For the text-containing cell, return its midpoint in (x, y) coordinate format. 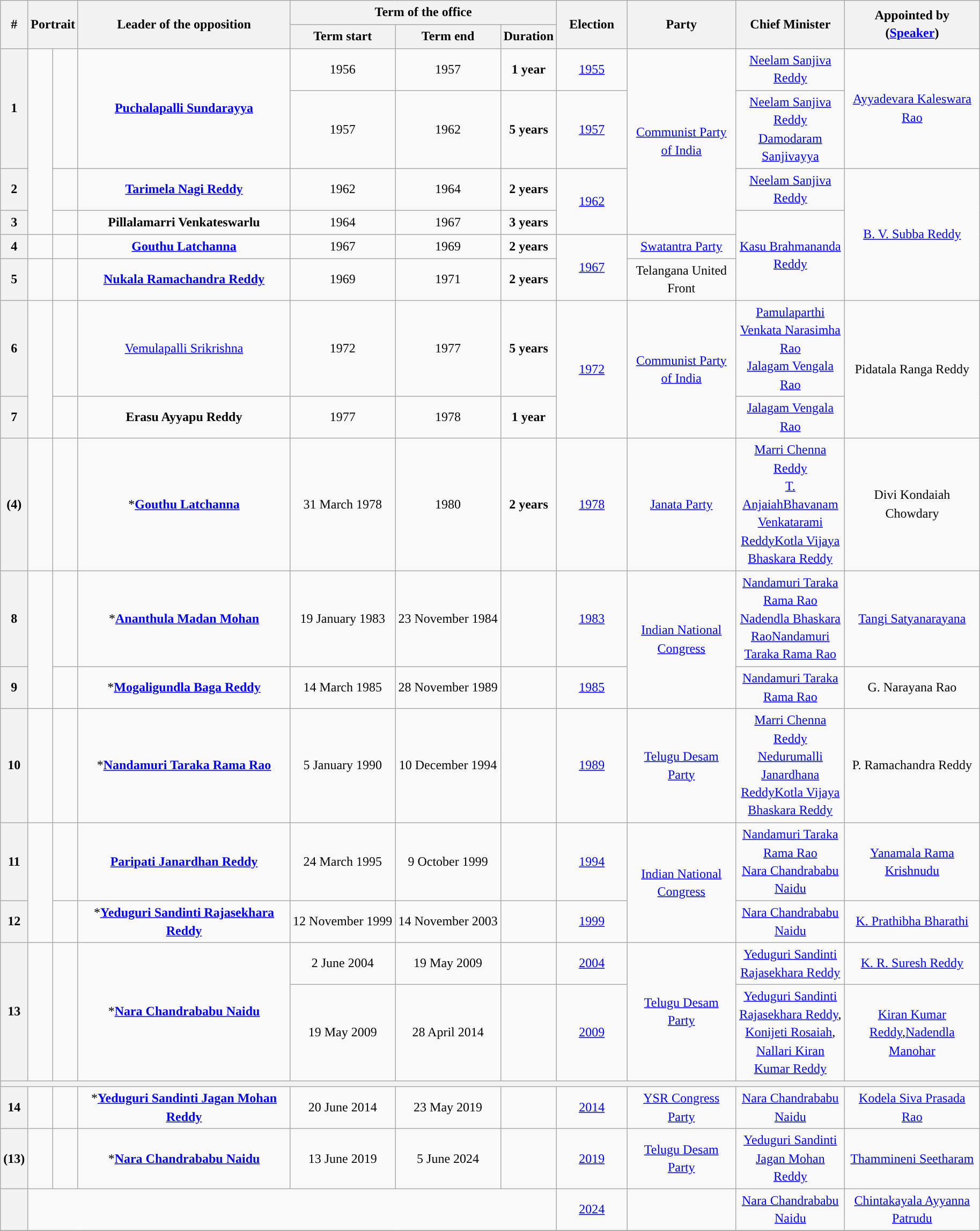
Kodela Siva Prasada Rao (912, 1108)
Janata Party (681, 504)
Marri Chenna ReddyNedurumalli Janardhana ReddyKotla Vijaya Bhaskara Reddy (791, 766)
2024 (592, 1210)
10 December 1994 (448, 766)
3 (14, 222)
Divi Kondaiah Chowdary (912, 504)
Chintakayala Ayyanna Patrudu (912, 1210)
Nandamuri Taraka Rama RaoNara Chandrababu Naidu (791, 862)
Term end (448, 36)
Yeduguri Sandinti Jagan Mohan Reddy (791, 1159)
1999 (592, 922)
5 January 1990 (343, 766)
3 years (528, 222)
P. Ramachandra Reddy (912, 766)
(13) (14, 1159)
1989 (592, 766)
24 March 1995 (343, 862)
Duration (528, 36)
5 June 2024 (448, 1159)
Pillalamarri Venkateswarlu (183, 222)
K. Prathibha Bharathi (912, 922)
Tangi Satyanarayana (912, 619)
1985 (592, 688)
2004 (592, 963)
Swatantra Party (681, 247)
2 June 2004 (343, 963)
Pamulaparthi Venkata Narasimha RaoJalagam Vengala Rao (791, 349)
8 (14, 619)
*Yeduguri Sandinti Rajasekhara Reddy (183, 922)
2009 (592, 1033)
9 (14, 688)
Thammineni Seetharam (912, 1159)
28 November 1989 (448, 688)
B. V. Subba Reddy (912, 234)
Nandamuri Taraka Rama RaoNadendla Bhaskara RaoNandamuri Taraka Rama Rao (791, 619)
14 (14, 1108)
1955 (592, 69)
23 May 2019 (448, 1108)
# (14, 25)
YSR Congress Party (681, 1108)
Marri Chenna ReddyT. AnjaiahBhavanam Venkatarami ReddyKotla Vijaya Bhaskara Reddy (791, 504)
Appointed by(Speaker) (912, 25)
2019 (592, 1159)
Leader of the opposition (183, 25)
6 (14, 349)
*Yeduguri Sandinti Jagan Mohan Reddy (183, 1108)
Tarimela Nagi Reddy (183, 189)
Portrait (53, 25)
Paripati Janardhan Reddy (183, 862)
1 (14, 108)
7 (14, 417)
11 (14, 862)
Election (592, 25)
1980 (448, 504)
19 January 1983 (343, 619)
Term start (343, 36)
(4) (14, 504)
*Nandamuri Taraka Rama Rao (183, 766)
1994 (592, 862)
14 November 2003 (448, 922)
28 April 2014 (448, 1033)
Pidatala Ranga Reddy (912, 369)
1983 (592, 619)
10 (14, 766)
4 (14, 247)
Jalagam Vengala Rao (791, 417)
G. Narayana Rao (912, 688)
*Ananthula Madan Mohan (183, 619)
*Gouthu Latchanna (183, 504)
31 March 1978 (343, 504)
5 (14, 279)
13 June 2019 (343, 1159)
Kasu Brahmananda Reddy (791, 255)
Kiran Kumar Reddy,Nadendla Manohar (912, 1033)
Nandamuri Taraka Rama Rao (791, 688)
Yanamala Rama Krishnudu (912, 862)
Ayyadevara Kaleswara Rao (912, 108)
Yeduguri Sandinti Rajasekhara Reddy (791, 963)
2014 (592, 1108)
12 November 1999 (343, 922)
Telangana United Front (681, 279)
14 March 1985 (343, 688)
23 November 1984 (448, 619)
13 (14, 1012)
Gouthu Latchanna (183, 247)
Term of the office (424, 13)
Yeduguri Sandinti Rajasekhara Reddy, Konijeti Rosaiah, Nallari Kiran Kumar Reddy (791, 1033)
12 (14, 922)
1956 (343, 69)
Nukala Ramachandra Reddy (183, 279)
1971 (448, 279)
Vemulapalli Srikrishna (183, 349)
Neelam Sanjiva ReddyDamodaram Sanjivayya (791, 129)
Erasu Ayyapu Reddy (183, 417)
*Mogaligundla Baga Reddy (183, 688)
20 June 2014 (343, 1108)
Chief Minister (791, 25)
K. R. Suresh Reddy (912, 963)
Puchalapalli Sundarayya (183, 108)
9 October 1999 (448, 862)
Party (681, 25)
2 (14, 189)
